Extract the (x, y) coordinate from the center of the cell holding the provided text.  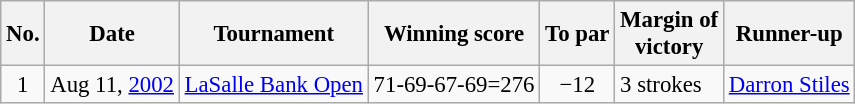
Winning score (454, 34)
3 strokes (670, 85)
Date (112, 34)
Aug 11, 2002 (112, 85)
Darron Stiles (788, 85)
−12 (578, 85)
Margin ofvictory (670, 34)
71-69-67-69=276 (454, 85)
LaSalle Bank Open (274, 85)
1 (23, 85)
Runner-up (788, 34)
Tournament (274, 34)
To par (578, 34)
No. (23, 34)
